Find where the given text appears and provide that cell's center as (x, y) coordinate. 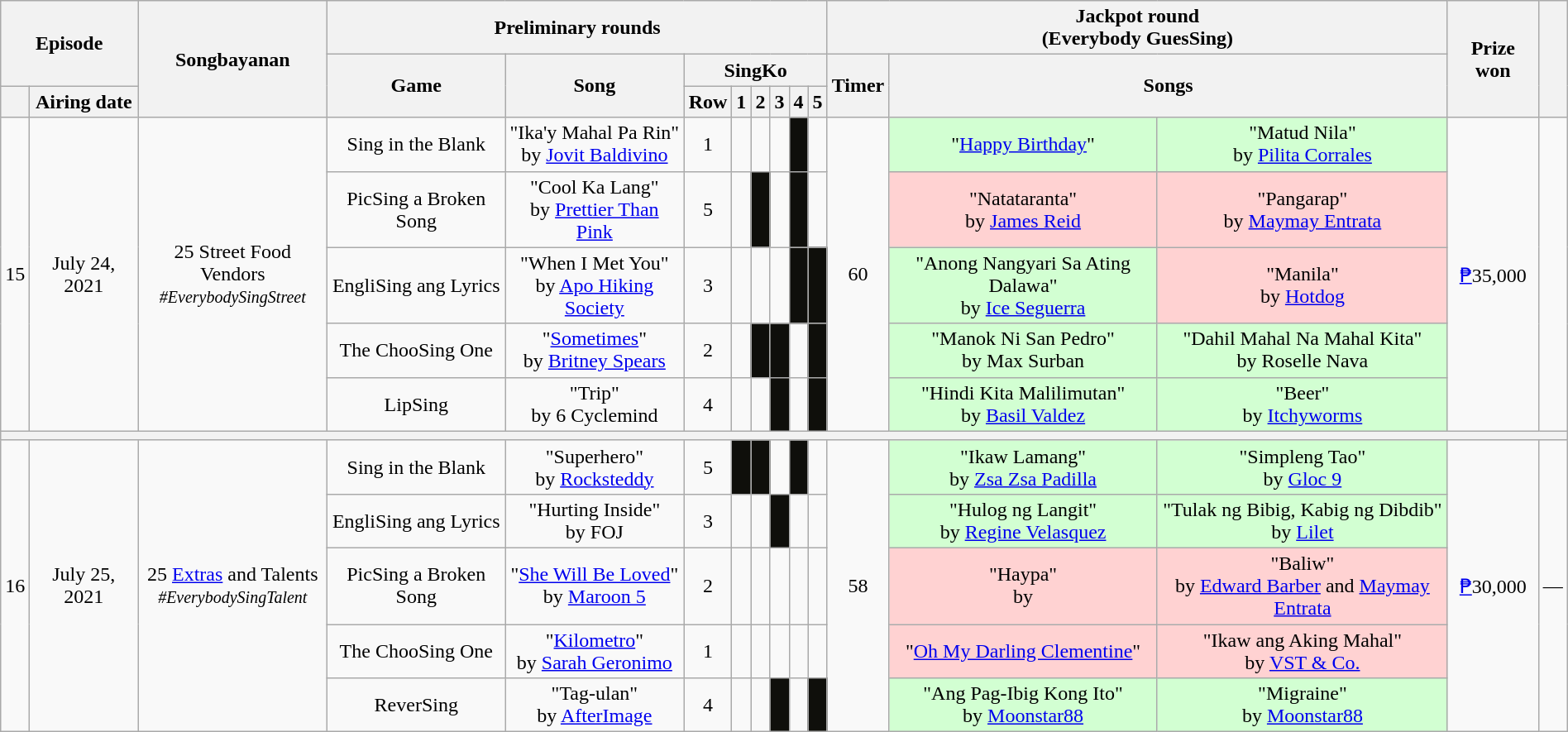
"Matud Nila"by Pilita Corrales (1302, 144)
"Happy Birthday" (1024, 144)
25 Extras and Talents#EverybodySingTalent (233, 586)
"Sometimes"by Britney Spears (595, 351)
Songbayanan (233, 60)
July 25, 2021 (84, 586)
60 (858, 275)
"Dahil Mahal Na Mahal Kita"by Roselle Nava (1302, 351)
July 24, 2021 (84, 275)
"Kilometro"by Sarah Geronimo (595, 650)
LipSing (417, 404)
"Natataranta"by James Reid (1024, 209)
"Cool Ka Lang"by Prettier Than Pink (595, 209)
"She Will Be Loved"by Maroon 5 (595, 586)
58 (858, 586)
"Ikaw Lamang"by Zsa Zsa Padilla (1024, 466)
"Pangarap"by Maymay Entrata (1302, 209)
"Hindi Kita Malilimutan"by Basil Valdez (1024, 404)
15 (15, 275)
"Tag-ulan"by AfterImage (595, 705)
"Beer"by Itchyworms (1302, 404)
Jackpot round(Everybody GuesSing) (1137, 28)
SingKo (756, 70)
Airing date (84, 102)
"Migraine"by Moonstar88 (1302, 705)
Preliminary rounds (577, 28)
"Oh My Darling Clementine" (1024, 650)
"Ang Pag-Ibig Kong Ito"by Moonstar88 (1024, 705)
Songs (1169, 86)
Song (595, 86)
16 (15, 586)
Timer (858, 86)
"Hulog ng Langit"by Regine Velasquez (1024, 521)
"Baliw"by Edward Barber and Maymay Entrata (1302, 586)
ReverSing (417, 705)
Game (417, 86)
"Trip"by 6 Cyclemind (595, 404)
"Superhero"by Rocksteddy (595, 466)
₱35,000 (1493, 275)
"Hurting Inside"by FOJ (595, 521)
"Tulak ng Bibig, Kabig ng Dibdib"by Lilet (1302, 521)
"Manila"by Hotdog (1302, 285)
"Manok Ni San Pedro"by Max Surban (1024, 351)
"Ikaw ang Aking Mahal"by VST & Co. (1302, 650)
— (1553, 586)
₱30,000 (1493, 586)
"When I Met You"by Apo Hiking Society (595, 285)
"Haypa"by (1024, 586)
"Ika'y Mahal Pa Rin"by Jovit Baldivino (595, 144)
Episode (69, 43)
25 Street Food Vendors#EverybodySingStreet (233, 275)
Prize won (1493, 60)
"Simpleng Tao"by Gloc 9 (1302, 466)
Row (708, 102)
"Anong Nangyari Sa Ating Dalawa"by Ice Seguerra (1024, 285)
